Scan for the cell matching the given text and deliver its [X, Y] coordinate at center. 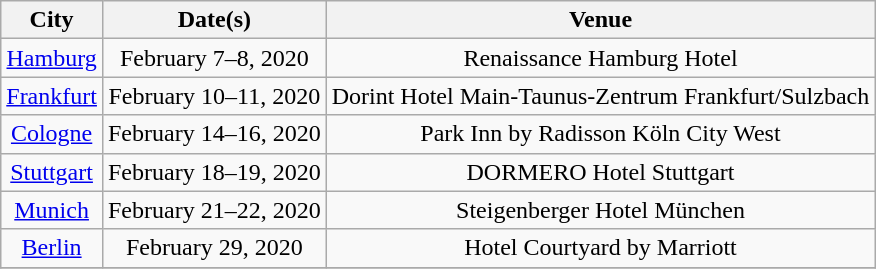
February 7–8, 2020 [214, 58]
Munich [52, 210]
Frankfurt [52, 96]
Hamburg [52, 58]
Date(s) [214, 20]
February 10–11, 2020 [214, 96]
Steigenberger Hotel München [600, 210]
February 14–16, 2020 [214, 134]
Berlin [52, 248]
City [52, 20]
Cologne [52, 134]
February 21–22, 2020 [214, 210]
DORMERO Hotel Stuttgart [600, 172]
Renaissance Hamburg Hotel [600, 58]
Stuttgart [52, 172]
Dorint Hotel Main-Taunus-Zentrum Frankfurt/Sulzbach [600, 96]
Park Inn by Radisson Köln City West [600, 134]
February 18–19, 2020 [214, 172]
Hotel Courtyard by Marriott [600, 248]
February 29, 2020 [214, 248]
Venue [600, 20]
